Return (X, Y) of the center of cell containing provided text 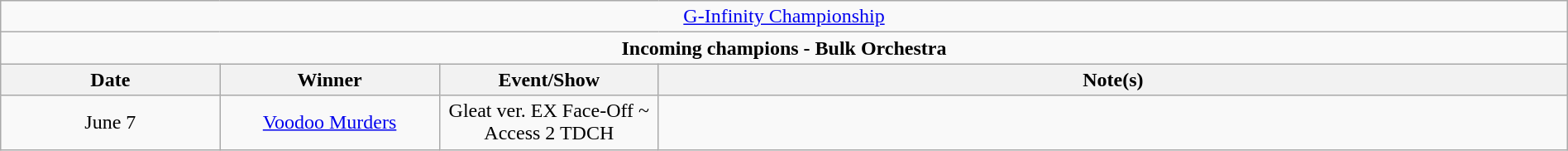
Gleat ver. EX Face-Off ~ Access 2 TDCH (549, 123)
June 7 (111, 123)
Note(s) (1113, 80)
G-Infinity Championship (784, 17)
Incoming champions - Bulk Orchestra (784, 48)
Date (111, 80)
Event/Show (549, 80)
Winner (329, 80)
Voodoo Murders (329, 123)
